Output the (x, y) coordinate of the center of the cell containing the given text.  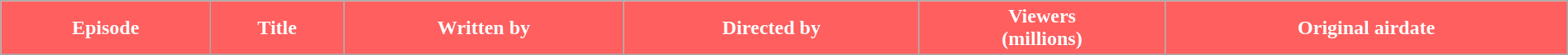
Directed by (771, 28)
Original airdate (1366, 28)
Written by (485, 28)
Viewers(millions) (1042, 28)
Title (278, 28)
Episode (106, 28)
